Find where the given text appears and provide that cell's center as (X, Y) coordinate. 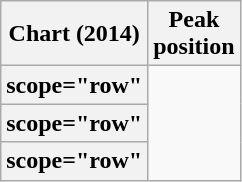
Chart (2014) (74, 34)
Peakposition (194, 34)
